Find where the given text appears and provide that cell's center as [x, y] coordinate. 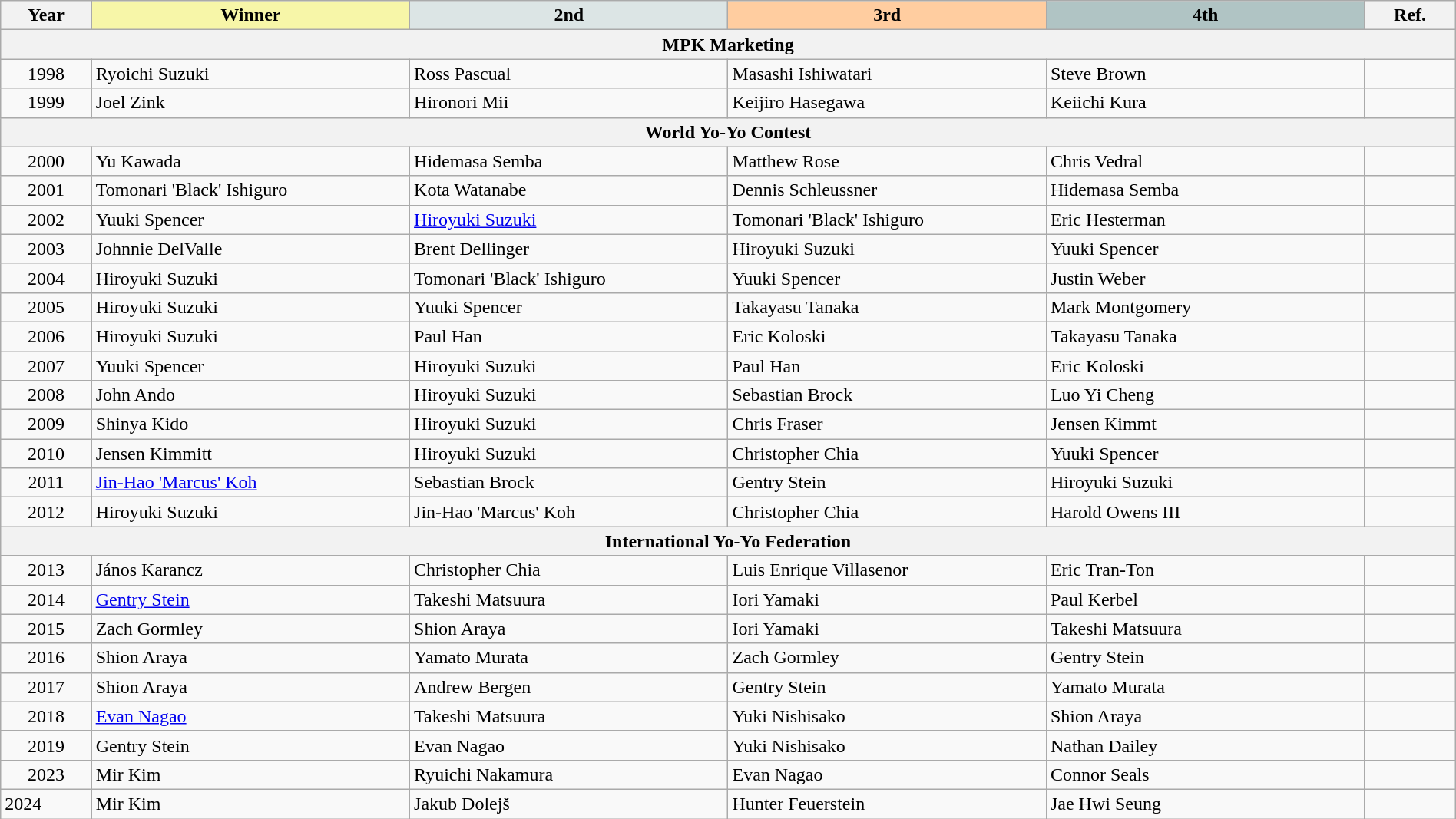
Shinya Kido [250, 424]
2005 [46, 307]
Year [46, 15]
2014 [46, 599]
2017 [46, 687]
Ryuichi Nakamura [569, 774]
Eric Tran-Ton [1205, 570]
2010 [46, 454]
2003 [46, 249]
2nd [569, 15]
Harold Owens III [1205, 512]
Ref. [1410, 15]
International Yo-Yo Federation [728, 541]
Nathan Dailey [1205, 745]
János Karancz [250, 570]
1998 [46, 74]
Steve Brown [1205, 74]
2004 [46, 278]
2008 [46, 395]
1999 [46, 103]
Dennis Schleussner [887, 190]
Luis Enrique Villasenor [887, 570]
Jensen Kimmitt [250, 454]
2006 [46, 336]
2002 [46, 220]
2000 [46, 161]
2013 [46, 570]
2018 [46, 716]
Johnnie DelValle [250, 249]
Ryoichi Suzuki [250, 74]
2001 [46, 190]
2019 [46, 745]
4th [1205, 15]
Kota Watanabe [569, 190]
2016 [46, 658]
Chris Vedral [1205, 161]
World Yo-Yo Contest [728, 132]
Paul Kerbel [1205, 599]
Jensen Kimmt [1205, 424]
Andrew Bergen [569, 687]
2009 [46, 424]
Winner [250, 15]
Masashi Ishiwatari [887, 74]
Matthew Rose [887, 161]
MPK Marketing [728, 45]
2011 [46, 483]
2007 [46, 366]
2012 [46, 512]
Ross Pascual [569, 74]
3rd [887, 15]
2023 [46, 774]
Hironori Mii [569, 103]
Yu Kawada [250, 161]
Chris Fraser [887, 424]
Keiichi Kura [1205, 103]
Joel Zink [250, 103]
Hunter Feuerstein [887, 804]
Jae Hwi Seung [1205, 804]
Keijiro Hasegawa [887, 103]
John Ando [250, 395]
Mark Montgomery [1205, 307]
Brent Dellinger [569, 249]
Jakub Dolejš [569, 804]
2015 [46, 629]
Justin Weber [1205, 278]
Eric Hesterman [1205, 220]
Connor Seals [1205, 774]
Luo Yi Cheng [1205, 395]
2024 [46, 804]
